Provide the [x, y] coordinate of the cell's center where the given text is located.  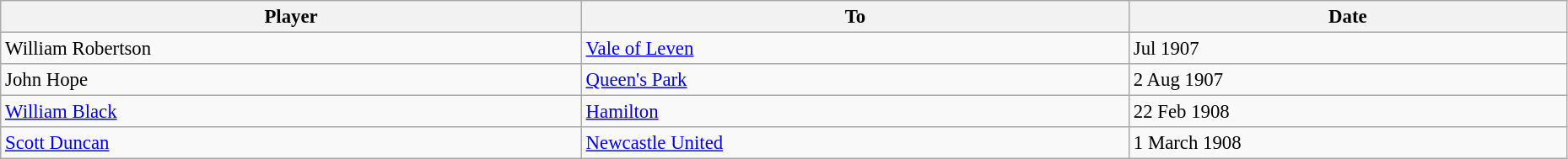
John Hope [292, 80]
Scott Duncan [292, 143]
To [855, 17]
Hamilton [855, 112]
Jul 1907 [1348, 49]
William Robertson [292, 49]
2 Aug 1907 [1348, 80]
1 March 1908 [1348, 143]
William Black [292, 112]
22 Feb 1908 [1348, 112]
Vale of Leven [855, 49]
Date [1348, 17]
Newcastle United [855, 143]
Player [292, 17]
Queen's Park [855, 80]
